Capture the cell that displays the provided text and extract its [x, y] central coordinate. 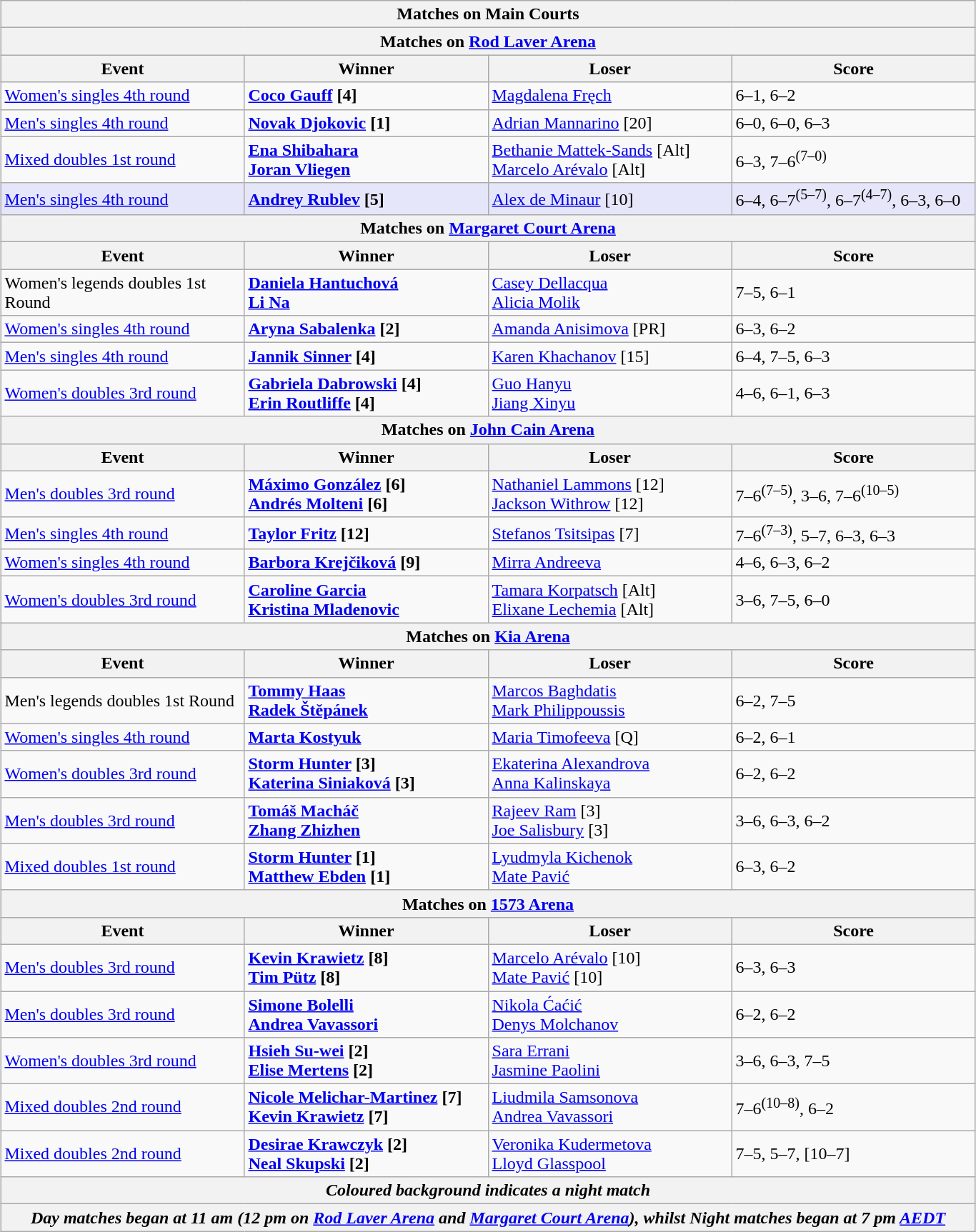
Máximo González [6] Andrés Molteni [6] [366, 494]
Matches on Main Courts [488, 14]
7–6(7–3), 5–7, 6–3, 6–3 [853, 533]
Jannik Sinner [4] [366, 356]
Day matches began at 11 am (12 pm on Rod Laver Arena and Margaret Court Arena), whilst Night matches began at 7 pm AEDT [488, 1218]
Maria Timofeeva [Q] [610, 737]
Mirra Andreeva [610, 563]
Tomáš Macháč Zhang Zhizhen [366, 820]
Men's legends doubles 1st Round [123, 700]
Rajeev Ram [3] Joe Salisbury [3] [610, 820]
Tamara Korpatsch [Alt] Elixane Lechemia [Alt] [610, 600]
7–5, 5–7, [10–7] [853, 1154]
6–2, 7–5 [853, 700]
7–6(10–8), 6–2 [853, 1107]
Aryna Sabalenka [2] [366, 329]
Novak Djokovic [1] [366, 123]
Nathaniel Lammons [12] Jackson Withrow [12] [610, 494]
Marcos Baghdatis Mark Philippoussis [610, 700]
Ekaterina Alexandrova Anna Kalinskaya [610, 774]
Nikola Ćaćić Denys Molchanov [610, 1014]
6–3, 6–3 [853, 967]
Caroline Garcia Kristina Mladenovic [366, 600]
Veronika Kudermetova Lloyd Glasspool [610, 1154]
Storm Hunter [1] Matthew Ebden [1] [366, 867]
Sara Errani Jasmine Paolini [610, 1061]
6–4, 7–5, 6–3 [853, 356]
Guo Hanyu Jiang Xinyu [610, 393]
Alex de Minaur [10] [610, 199]
Marcelo Arévalo [10] Mate Pavić [10] [610, 967]
Desirae Krawczyk [2] Neal Skupski [2] [366, 1154]
Amanda Anisimova [PR] [610, 329]
Hsieh Su-wei [2] Elise Mertens [2] [366, 1061]
Casey Dellacqua Alicia Molik [610, 293]
Lyudmyla Kichenok Mate Pavić [610, 867]
Women's legends doubles 1st Round [123, 293]
4–6, 6–3, 6–2 [853, 563]
Gabriela Dabrowski [4] Erin Routliffe [4] [366, 393]
Matches on Rod Laver Arena [488, 41]
7–6(7–5), 3–6, 7–6(10–5) [853, 494]
Simone Bolelli Andrea Vavassori [366, 1014]
7–5, 6–1 [853, 293]
Karen Khachanov [15] [610, 356]
Daniela Hantuchová Li Na [366, 293]
3–6, 7–5, 6–0 [853, 600]
6–4, 6–7(5–7), 6–7(4–7), 6–3, 6–0 [853, 199]
6–3, 7–6(7–0) [853, 160]
Taylor Fritz [12] [366, 533]
4–6, 6–1, 6–3 [853, 393]
Adrian Mannarino [20] [610, 123]
Coloured background indicates a night match [488, 1191]
6–2, 6–1 [853, 737]
3–6, 6–3, 6–2 [853, 820]
Marta Kostyuk [366, 737]
Liudmila Samsonova Andrea Vavassori [610, 1107]
Bethanie Mattek-Sands [Alt] Marcelo Arévalo [Alt] [610, 160]
Tommy Haas Radek Štěpánek [366, 700]
Matches on Kia Arena [488, 636]
6–0, 6–0, 6–3 [853, 123]
Matches on John Cain Arena [488, 430]
Magdalena Fręch [610, 96]
3–6, 6–3, 7–5 [853, 1061]
Andrey Rublev [5] [366, 199]
Ena Shibahara Joran Vliegen [366, 160]
Barbora Krejčiková [9] [366, 563]
Stefanos Tsitsipas [7] [610, 533]
Coco Gauff [4] [366, 96]
Nicole Melichar-Martinez [7] Kevin Krawietz [7] [366, 1107]
Kevin Krawietz [8] Tim Pütz [8] [366, 967]
Storm Hunter [3] Katerina Siniaková [3] [366, 774]
Matches on Margaret Court Arena [488, 229]
Matches on 1573 Arena [488, 903]
6–1, 6–2 [853, 96]
